Pinpoint the cell where the given text exists, returning its (X, Y) midpoint coordinate. 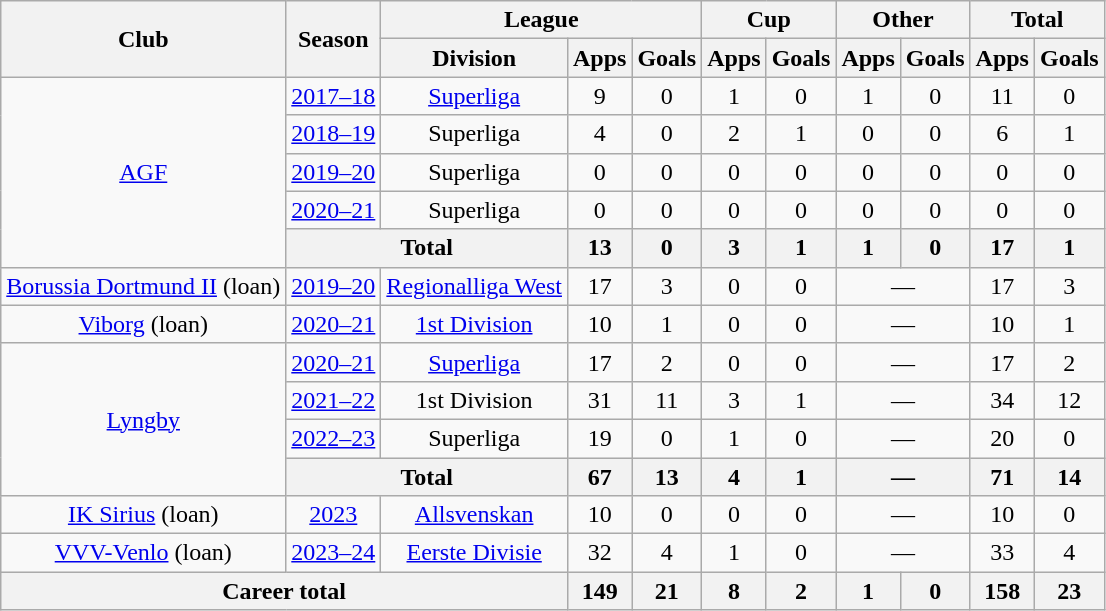
2023 (334, 515)
Borussia Dortmund II (loan) (144, 286)
IK Sirius (loan) (144, 515)
34 (1002, 400)
Eerste Divisie (474, 553)
21 (667, 591)
AGF (144, 172)
158 (1002, 591)
149 (599, 591)
Division (474, 58)
8 (734, 591)
31 (599, 400)
67 (599, 477)
33 (1002, 553)
9 (599, 96)
Viborg (loan) (144, 324)
2021–22 (334, 400)
Lyngby (144, 419)
12 (1069, 400)
23 (1069, 591)
Cup (769, 20)
Other (903, 20)
2018–19 (334, 134)
Season (334, 39)
2023–24 (334, 553)
League (542, 20)
Allsvenskan (474, 515)
71 (1002, 477)
2017–18 (334, 96)
20 (1002, 438)
VVV-Venlo (loan) (144, 553)
32 (599, 553)
Club (144, 39)
Regionalliga West (474, 286)
6 (1002, 134)
2022–23 (334, 438)
14 (1069, 477)
19 (599, 438)
Career total (284, 591)
